Return the [x, y] coordinate for the center point of the cell that contains the specified text.  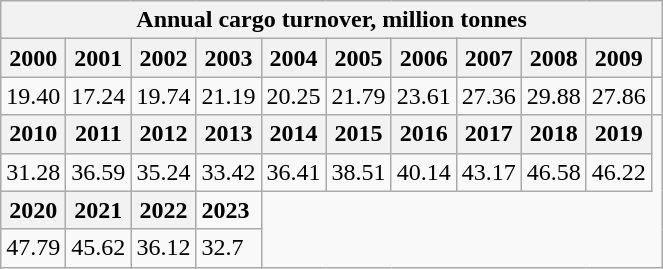
2006 [424, 58]
2014 [294, 134]
2021 [98, 210]
27.86 [618, 96]
47.79 [34, 248]
2019 [618, 134]
2013 [228, 134]
31.28 [34, 172]
27.36 [488, 96]
2010 [34, 134]
Annual cargo turnover, million tonnes [332, 20]
2011 [98, 134]
2022 [164, 210]
2012 [164, 134]
45.62 [98, 248]
32.7 [228, 248]
2004 [294, 58]
2005 [358, 58]
20.25 [294, 96]
2023 [228, 210]
2017 [488, 134]
21.19 [228, 96]
35.24 [164, 172]
19.74 [164, 96]
36.41 [294, 172]
2009 [618, 58]
2020 [34, 210]
2003 [228, 58]
2002 [164, 58]
36.59 [98, 172]
46.58 [554, 172]
2001 [98, 58]
46.22 [618, 172]
19.40 [34, 96]
17.24 [98, 96]
2018 [554, 134]
40.14 [424, 172]
2000 [34, 58]
29.88 [554, 96]
23.61 [424, 96]
33.42 [228, 172]
2016 [424, 134]
36.12 [164, 248]
43.17 [488, 172]
2015 [358, 134]
21.79 [358, 96]
38.51 [358, 172]
2007 [488, 58]
2008 [554, 58]
